Identify which cell holds the provided text, then report its (X, Y) central coordinate. 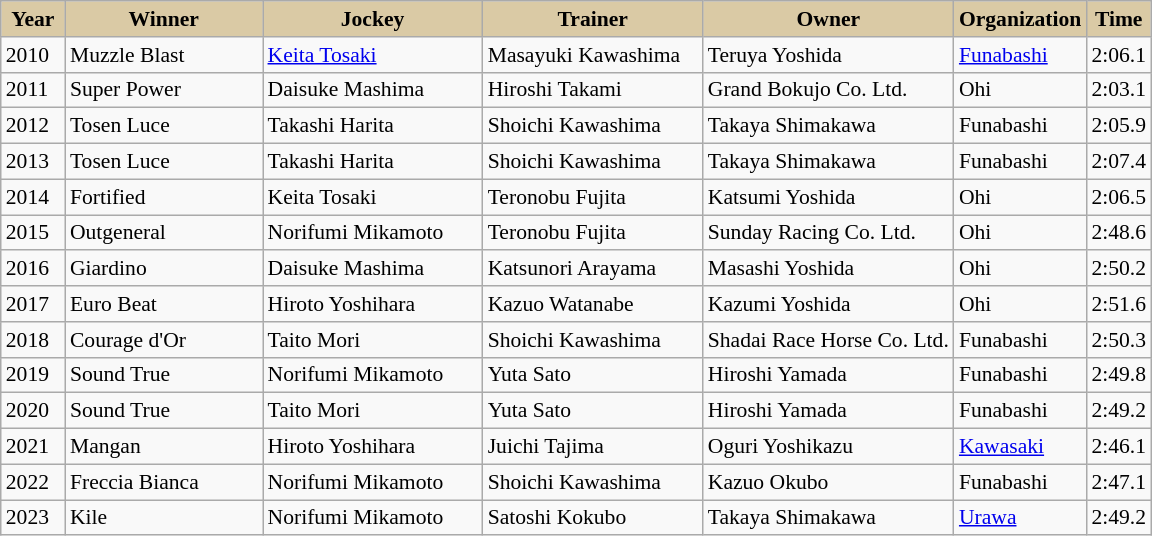
Giardino (164, 269)
2016 (33, 269)
Kazumi Yoshida (828, 304)
Juichi Tajima (593, 447)
Katsumi Yoshida (828, 197)
Euro Beat (164, 304)
2018 (33, 340)
Katsunori Arayama (593, 269)
2:03.1 (1118, 90)
2:05.9 (1118, 126)
2023 (33, 518)
2:47.1 (1118, 482)
2011 (33, 90)
Fortified (164, 197)
Winner (164, 19)
2:06.1 (1118, 55)
Kawasaki (1020, 447)
2:06.5 (1118, 197)
Urawa (1020, 518)
2:07.4 (1118, 162)
Jockey (372, 19)
Super Power (164, 90)
Oguri Yoshikazu (828, 447)
2:50.3 (1118, 340)
Time (1118, 19)
Hiroshi Takami (593, 90)
Masayuki Kawashima (593, 55)
2021 (33, 447)
Trainer (593, 19)
Kile (164, 518)
2013 (33, 162)
2010 (33, 55)
2022 (33, 482)
Shadai Race Horse Co. Ltd. (828, 340)
2014 (33, 197)
2015 (33, 233)
Freccia Bianca (164, 482)
Kazuo Watanabe (593, 304)
Masashi Yoshida (828, 269)
2:49.8 (1118, 375)
Muzzle Blast (164, 55)
Mangan (164, 447)
Sunday Racing Co. Ltd. (828, 233)
2:48.6 (1118, 233)
2017 (33, 304)
Grand Bokujo Co. Ltd. (828, 90)
2019 (33, 375)
Teruya Yoshida (828, 55)
2012 (33, 126)
Kazuo Okubo (828, 482)
Year (33, 19)
Satoshi Kokubo (593, 518)
Organization (1020, 19)
2:46.1 (1118, 447)
Owner (828, 19)
2:50.2 (1118, 269)
2:51.6 (1118, 304)
Outgeneral (164, 233)
Courage d'Or (164, 340)
2020 (33, 411)
